Identify which cell holds the provided text, then report its (x, y) central coordinate. 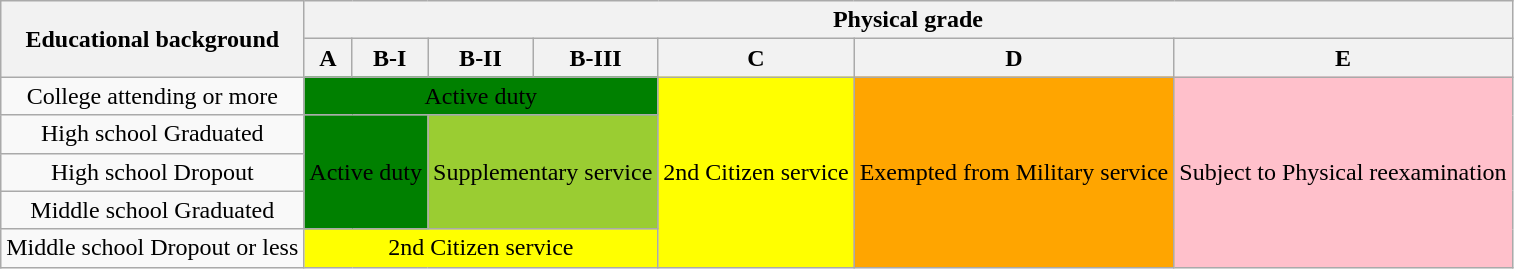
Physical grade (908, 20)
Subject to Physical reexamination (1343, 172)
B-I (390, 58)
C (756, 58)
Educational background (152, 39)
High school Dropout (152, 172)
A (328, 58)
D (1014, 58)
Middle school Dropout or less (152, 248)
B-III (595, 58)
Middle school Graduated (152, 210)
E (1343, 58)
Supplementary service (543, 172)
College attending or more (152, 96)
High school Graduated (152, 134)
B-II (481, 58)
Exempted from Military service (1014, 172)
